Identify which cell holds the provided text, then report its (x, y) central coordinate. 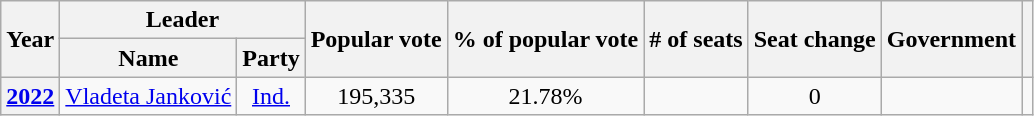
% of popular vote (546, 39)
# of seats (696, 39)
Year (30, 39)
21.78% (546, 96)
0 (814, 96)
Government (951, 39)
2022 (30, 96)
Leader (182, 20)
Name (148, 58)
Party (271, 58)
Vladeta Janković (148, 96)
Popular vote (376, 39)
Seat change (814, 39)
195,335 (376, 96)
Ind. (271, 96)
